Search for the cell housing the specified text and yield its [x, y] center coordinate. 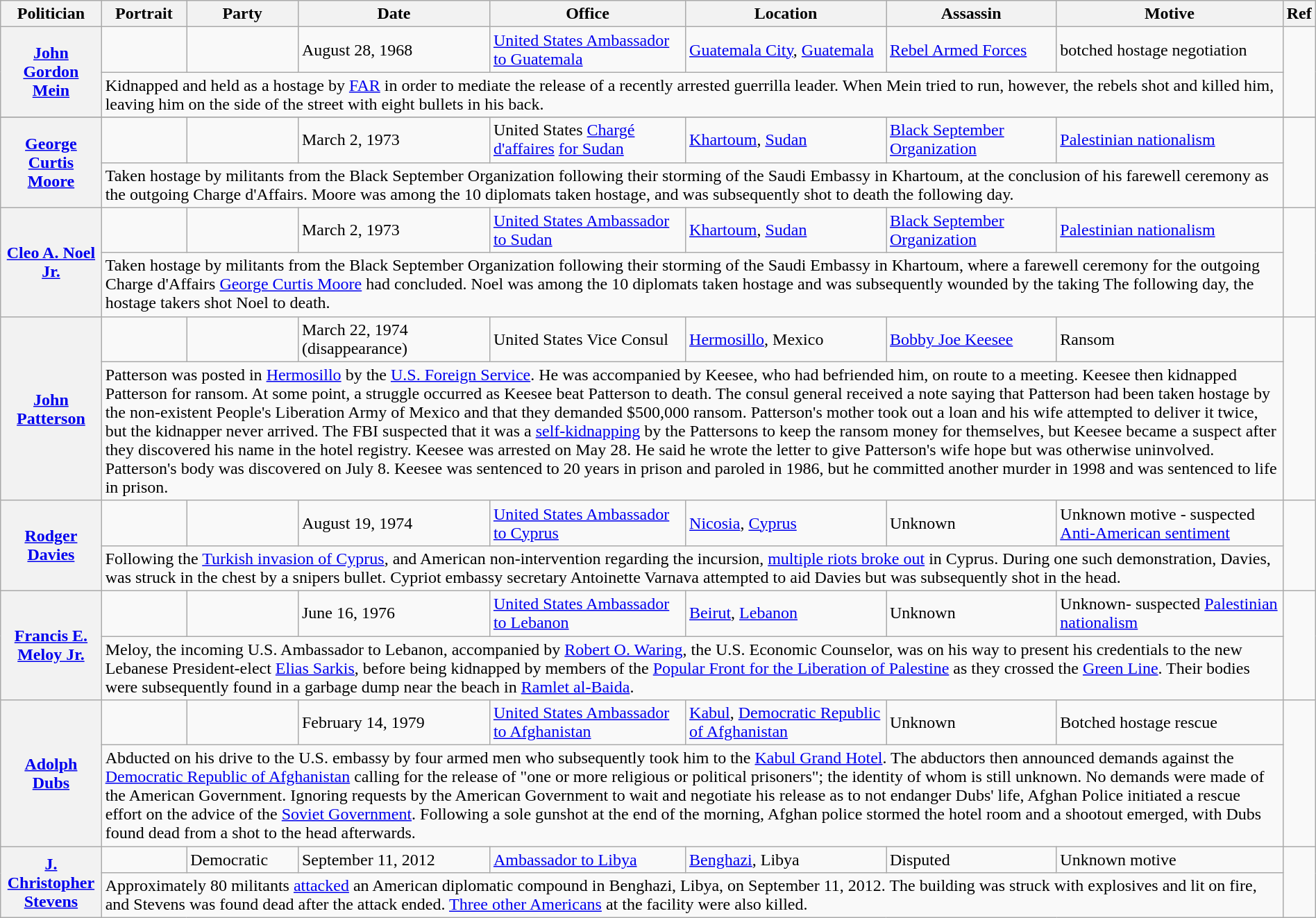
Guatemala City, Guatemala [786, 50]
Botched hostage rescue [1170, 723]
United States Chargé d'affaires for Sudan [587, 140]
Benghazi, Libya [786, 860]
Date [394, 14]
Francis E. Meloy Jr. [51, 645]
Nicosia, Cyprus [786, 523]
Office [587, 14]
Unknown- suspected Palestinian nationalism [1170, 613]
Adolph Dubs [51, 773]
Rebel Armed Forces [970, 50]
August 28, 1968 [394, 50]
Hermosillo, Mexico [786, 339]
February 14, 1979 [394, 723]
John Gordon Mein [51, 72]
Ambassador to Libya [587, 860]
March 22, 1974 (disappearance) [394, 339]
August 19, 1974 [394, 523]
Beirut, Lebanon [786, 613]
June 16, 1976 [394, 613]
John Patterson [51, 408]
United States Ambassador to Sudan [587, 230]
September 11, 2012 [394, 860]
Ransom [1170, 339]
Motive [1170, 14]
United States Ambassador to Lebanon [587, 613]
Ref [1299, 14]
Kabul, Democratic Republic of Afghanistan [786, 723]
Unknown motive - suspected Anti-American sentiment [1170, 523]
United States Vice Consul [587, 339]
Assassin [970, 14]
Party [243, 14]
botched hostage negotiation [1170, 50]
George Curtis Moore [51, 162]
Politician [51, 14]
Rodger Davies [51, 545]
Portrait [144, 14]
Unknown motive [1170, 860]
United States Ambassador to Cyprus [587, 523]
Democratic [243, 860]
Disputed [970, 860]
United States Ambassador to Guatemala [587, 50]
Location [786, 14]
Bobby Joe Keesee [970, 339]
United States Ambassador to Afghanistan [587, 723]
J. Christopher Stevens [51, 883]
Cleo A. Noel Jr. [51, 262]
